Provide the [x, y] coordinate of the cell's center where the given text is located.  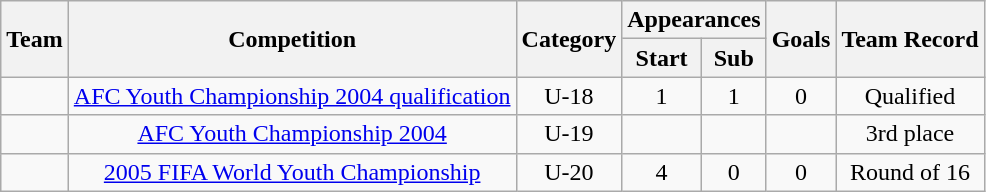
2005 FIFA World Youth Championship [292, 172]
Competition [292, 39]
Goals [801, 39]
3rd place [910, 134]
4 [662, 172]
U-18 [569, 96]
Team Record [910, 39]
Appearances [694, 20]
U-19 [569, 134]
Qualified [910, 96]
Team [35, 39]
Sub [734, 58]
Start [662, 58]
AFC Youth Championship 2004 [292, 134]
Round of 16 [910, 172]
AFC Youth Championship 2004 qualification [292, 96]
U-20 [569, 172]
Category [569, 39]
